Identify which cell holds the provided text, then report its (X, Y) central coordinate. 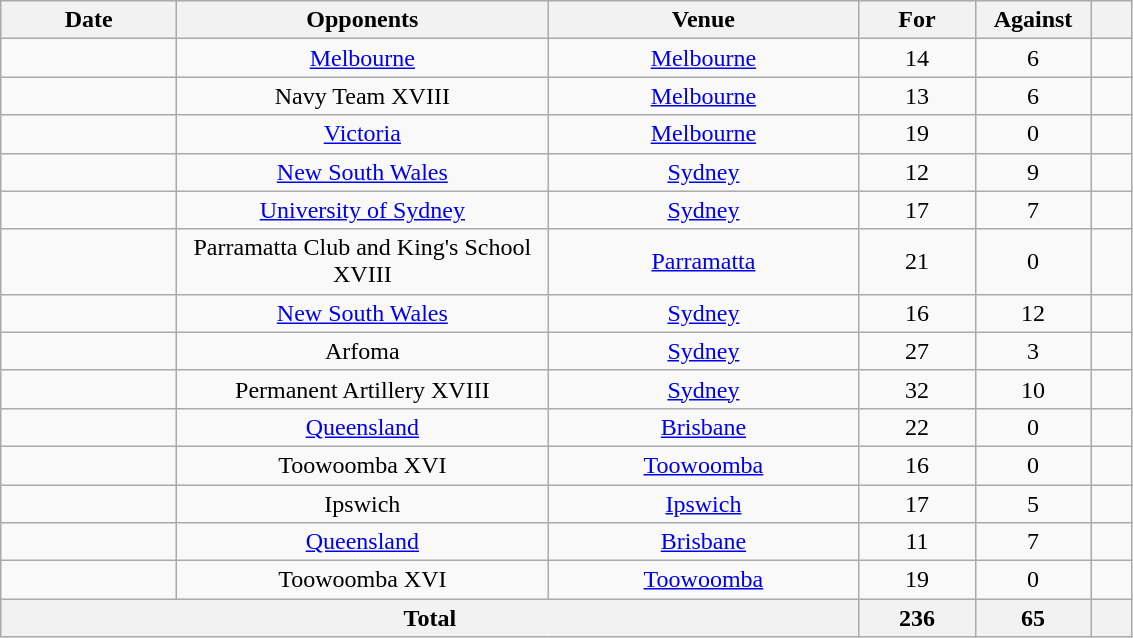
5 (1033, 503)
Date (89, 20)
Total (430, 618)
32 (917, 389)
Permanent Artillery XVIII (362, 389)
11 (917, 542)
For (917, 20)
21 (917, 262)
Against (1033, 20)
Arfoma (362, 351)
Opponents (362, 20)
22 (917, 427)
236 (917, 618)
65 (1033, 618)
27 (917, 351)
Parramatta Club and King's School XVIII (362, 262)
Navy Team XVIII (362, 96)
Victoria (362, 134)
University of Sydney (362, 210)
3 (1033, 351)
Parramatta (704, 262)
Venue (704, 20)
14 (917, 58)
9 (1033, 172)
10 (1033, 389)
13 (917, 96)
